Provide the (X, Y) coordinate of the cell's center where the given text is located.  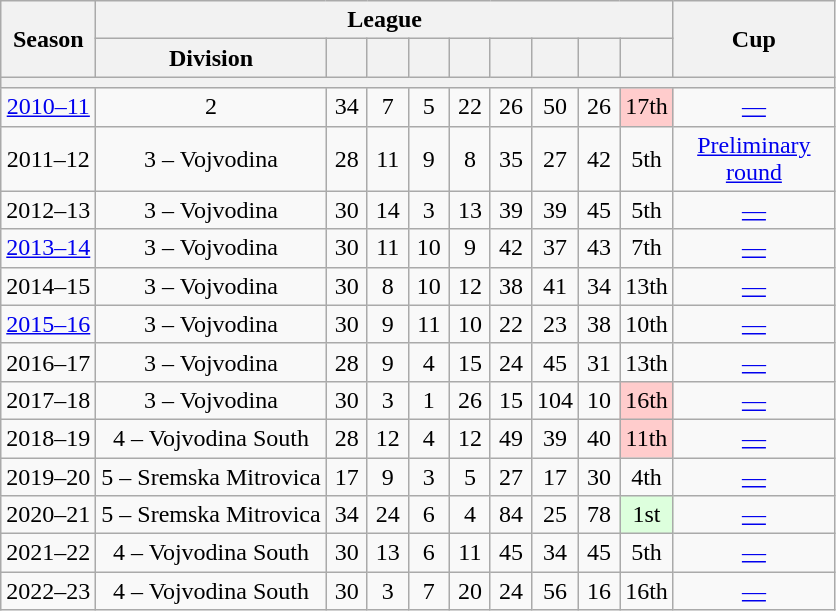
35 (510, 158)
37 (554, 248)
2011–12 (48, 158)
56 (554, 591)
25 (554, 515)
2020–21 (48, 515)
2015–16 (48, 324)
Preliminary round (754, 158)
2018–19 (48, 438)
1st (647, 515)
40 (600, 438)
10th (647, 324)
2014–15 (48, 286)
2016–17 (48, 362)
41 (554, 286)
4th (647, 477)
2019–20 (48, 477)
23 (554, 324)
2021–22 (48, 553)
2013–14 (48, 248)
7th (647, 248)
20 (470, 591)
2010–11 (48, 107)
104 (554, 400)
2 (211, 107)
Season (48, 39)
2012–13 (48, 210)
League (385, 20)
17th (647, 107)
2017–18 (48, 400)
84 (510, 515)
2022–23 (48, 591)
78 (600, 515)
50 (554, 107)
31 (600, 362)
Cup (754, 39)
Division (211, 58)
43 (600, 248)
11th (647, 438)
49 (510, 438)
14 (388, 210)
1 (428, 400)
16 (600, 591)
